Scan for the cell matching the given text and deliver its (X, Y) coordinate at center. 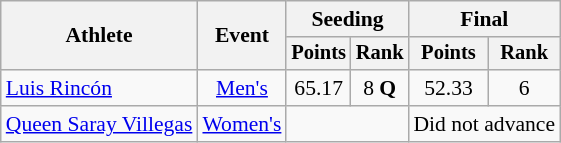
Seeding (347, 19)
8 Q (380, 88)
Men's (242, 88)
Event (242, 36)
65.17 (318, 88)
52.33 (448, 88)
6 (524, 88)
Did not advance (484, 124)
Luis Rincón (100, 88)
Final (484, 19)
Queen Saray Villegas (100, 124)
Women's (242, 124)
Athlete (100, 36)
